Return the [x, y] coordinate for the center point of the cell that contains the specified text.  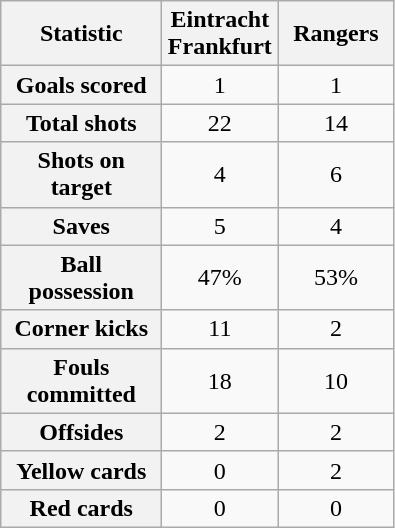
Goals scored [82, 85]
6 [336, 174]
18 [220, 380]
11 [220, 329]
Corner kicks [82, 329]
14 [336, 123]
22 [220, 123]
Rangers [336, 34]
Statistic [82, 34]
Shots on target [82, 174]
10 [336, 380]
Saves [82, 226]
Fouls committed [82, 380]
Total shots [82, 123]
47% [220, 278]
Red cards [82, 508]
Ball possession [82, 278]
Eintracht Frankfurt [220, 34]
5 [220, 226]
Yellow cards [82, 470]
Offsides [82, 432]
53% [336, 278]
